Provide the [X, Y] coordinate of the cell's center where the given text is located.  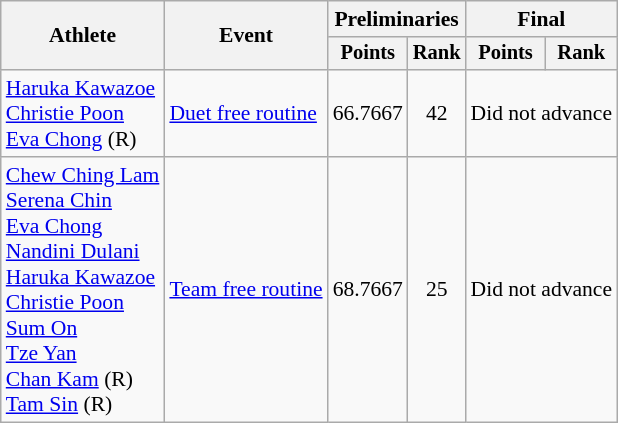
Chew Ching LamSerena ChinEva ChongNandini DulaniHaruka KawazoeChristie PoonSum OnTze YanChan Kam (R)Tam Sin (R) [83, 290]
Event [246, 36]
42 [437, 114]
Haruka KawazoeChristie PoonEva Chong (R) [83, 114]
Final [541, 19]
25 [437, 290]
66.7667 [368, 114]
Athlete [83, 36]
68.7667 [368, 290]
Preliminaries [397, 19]
Duet free routine [246, 114]
Team free routine [246, 290]
